Provide the (X, Y) coordinate of the cell's center where the given text is located.  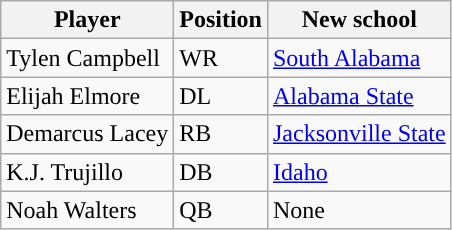
Demarcus Lacey (88, 134)
DB (221, 172)
Player (88, 20)
WR (221, 58)
Noah Walters (88, 210)
New school (359, 20)
QB (221, 210)
Idaho (359, 172)
K.J. Trujillo (88, 172)
RB (221, 134)
DL (221, 96)
South Alabama (359, 58)
Position (221, 20)
Tylen Campbell (88, 58)
Jacksonville State (359, 134)
None (359, 210)
Elijah Elmore (88, 96)
Alabama State (359, 96)
